Return the [X, Y] coordinate for the center point of the cell that contains the specified text.  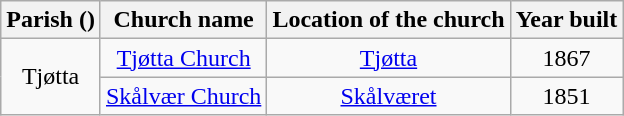
Location of the church [388, 20]
Skålvær Church [183, 96]
Parish () [51, 20]
Church name [183, 20]
1851 [566, 96]
1867 [566, 58]
Tjøtta Church [183, 58]
Year built [566, 20]
Skålværet [388, 96]
